Return the (X, Y) coordinate for the center point of the cell that contains the specified text.  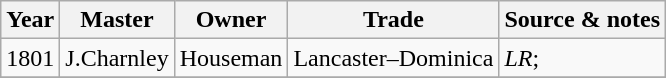
Houseman (231, 58)
Source & notes (582, 20)
LR; (582, 58)
Lancaster–Dominica (394, 58)
Master (117, 20)
1801 (30, 58)
Owner (231, 20)
Year (30, 20)
J.Charnley (117, 58)
Trade (394, 20)
